Provide the [x, y] coordinate of the cell's center where the given text is located.  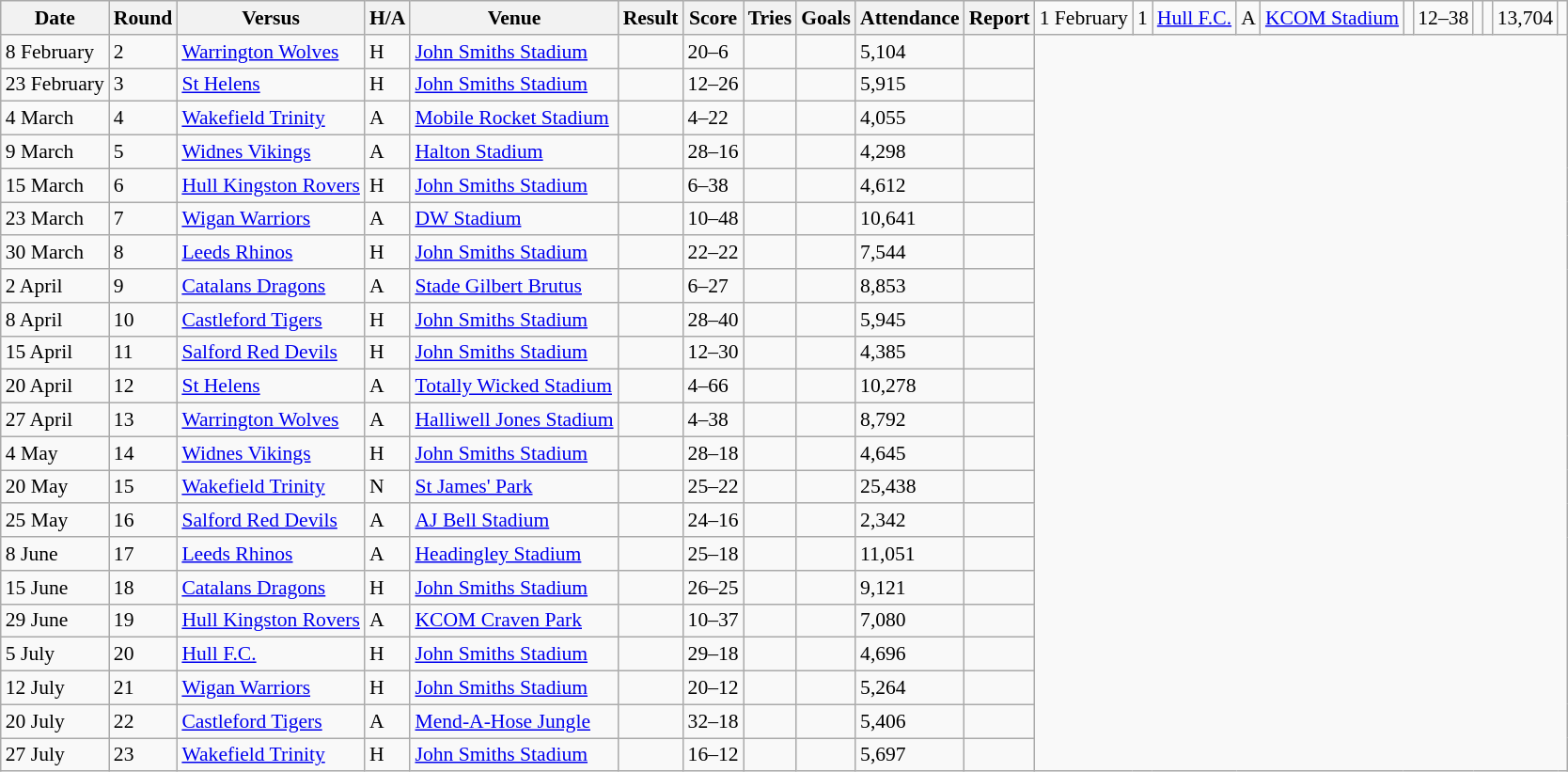
27 July [55, 755]
12 July [55, 688]
3 [143, 85]
28–16 [713, 152]
22–22 [713, 253]
25 May [55, 521]
20 April [55, 386]
N [387, 487]
13,704 [1525, 18]
KCOM Craven Park [513, 621]
12–26 [713, 85]
12–38 [1443, 18]
20 [143, 654]
8 April [55, 320]
10–48 [713, 219]
2,342 [910, 521]
16 [143, 521]
Tries [770, 18]
23 March [55, 219]
7,544 [910, 253]
8 [143, 253]
29 June [55, 621]
22 [143, 721]
Report [1000, 18]
5,264 [910, 688]
17 [143, 554]
4,645 [910, 453]
7,080 [910, 621]
11,051 [910, 554]
28–40 [713, 320]
Date [55, 18]
4–66 [713, 386]
1 February [1084, 18]
8 June [55, 554]
20 May [55, 487]
8 February [55, 52]
7 [143, 219]
9,121 [910, 588]
KCOM Stadium [1332, 18]
2 April [55, 286]
15 April [55, 353]
Totally Wicked Stadium [513, 386]
4 March [55, 118]
29–18 [713, 654]
Goals [825, 18]
4,385 [910, 353]
20 July [55, 721]
Score [713, 18]
2 [143, 52]
6–38 [713, 185]
4–38 [713, 420]
15 March [55, 185]
4,696 [910, 654]
Stade Gilbert Brutus [513, 286]
11 [143, 353]
18 [143, 588]
Mobile Rocket Stadium [513, 118]
19 [143, 621]
26–25 [713, 588]
12–30 [713, 353]
H/A [387, 18]
5,915 [910, 85]
10,278 [910, 386]
Halton Stadium [513, 152]
28–18 [713, 453]
25–22 [713, 487]
20–12 [713, 688]
4–22 [713, 118]
10 [143, 320]
4,612 [910, 185]
16–12 [713, 755]
6–27 [713, 286]
5,697 [910, 755]
21 [143, 688]
AJ Bell Stadium [513, 521]
4,055 [910, 118]
13 [143, 420]
Versus [271, 18]
Headingley Stadium [513, 554]
12 [143, 386]
Attendance [910, 18]
Round [143, 18]
5 July [55, 654]
4 [143, 118]
9 March [55, 152]
27 April [55, 420]
8,853 [910, 286]
1 [1143, 18]
23 [143, 755]
Result [651, 18]
15 [143, 487]
4 May [55, 453]
Venue [513, 18]
St James' Park [513, 487]
5,945 [910, 320]
24–16 [713, 521]
4,298 [910, 152]
8,792 [910, 420]
15 June [55, 588]
23 February [55, 85]
5,406 [910, 721]
25–18 [713, 554]
Mend-A-Hose Jungle [513, 721]
5,104 [910, 52]
32–18 [713, 721]
10–37 [713, 621]
9 [143, 286]
DW Stadium [513, 219]
6 [143, 185]
30 March [55, 253]
5 [143, 152]
14 [143, 453]
25,438 [910, 487]
20–6 [713, 52]
Halliwell Jones Stadium [513, 420]
10,641 [910, 219]
